Capture the cell that displays the provided text and extract its [X, Y] central coordinate. 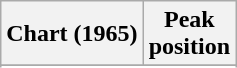
Peak position [189, 34]
Chart (1965) [72, 34]
